Find where the given text appears and provide that cell's center as (X, Y) coordinate. 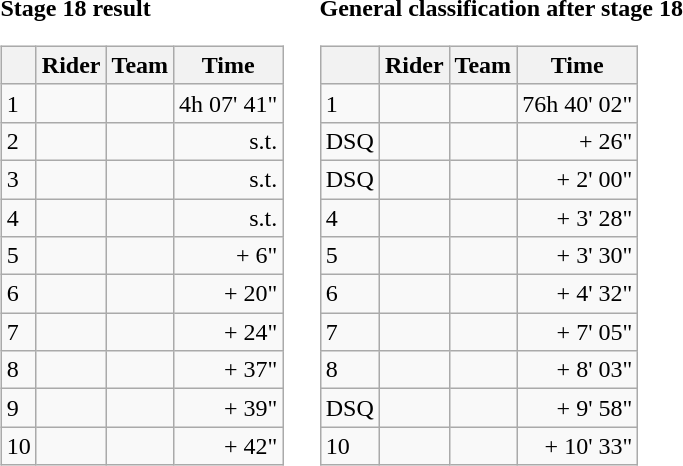
+ 20" (228, 294)
+ 7' 05" (578, 332)
+ 2' 00" (578, 179)
+ 6" (228, 256)
+ 4' 32" (578, 294)
+ 26" (578, 141)
+ 42" (228, 446)
4h 07' 41" (228, 103)
76h 40' 02" (578, 103)
9 (18, 408)
+ 39" (228, 408)
2 (18, 141)
+ 3' 30" (578, 256)
+ 8' 03" (578, 370)
+ 3' 28" (578, 217)
3 (18, 179)
+ 37" (228, 370)
+ 24" (228, 332)
+ 10' 33" (578, 446)
+ 9' 58" (578, 408)
